Return the (x, y) coordinate for the center point of the cell that contains the specified text.  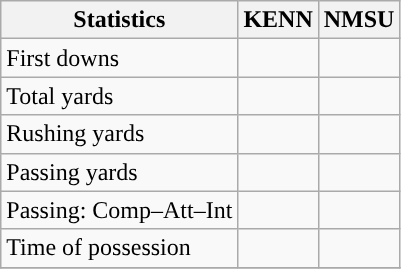
Passing yards (120, 172)
NMSU (359, 20)
Passing: Comp–Att–Int (120, 210)
Time of possession (120, 248)
KENN (278, 20)
First downs (120, 58)
Statistics (120, 20)
Total yards (120, 96)
Rushing yards (120, 134)
